Return (X, Y) of the center of cell containing provided text 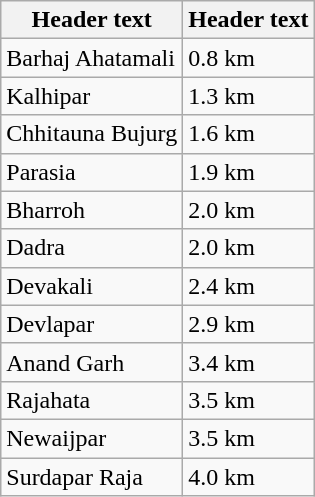
3.4 km (248, 362)
Devlapar (92, 324)
Chhitauna Bujurg (92, 134)
Barhaj Ahatamali (92, 58)
Anand Garh (92, 362)
Surdapar Raja (92, 477)
1.6 km (248, 134)
2.4 km (248, 286)
Dadra (92, 248)
Newaijpar (92, 438)
Bharroh (92, 210)
0.8 km (248, 58)
1.3 km (248, 96)
Kalhipar (92, 96)
Devakali (92, 286)
Rajahata (92, 400)
2.9 km (248, 324)
4.0 km (248, 477)
Parasia (92, 172)
1.9 km (248, 172)
